Extract the [X, Y] coordinate from the center of the cell holding the provided text.  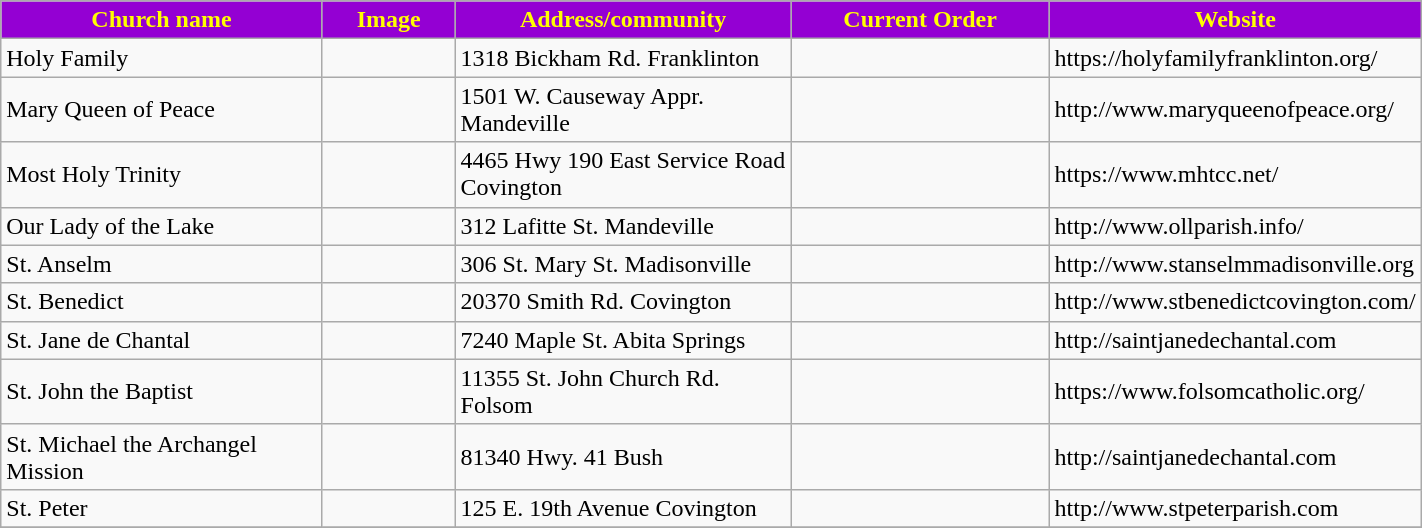
20370 Smith Rd. Covington [623, 302]
http://www.maryqueenofpeace.org/ [1235, 110]
St. Jane de Chantal [162, 340]
1318 Bickham Rd. Franklinton [623, 58]
Current Order [920, 20]
St. Benedict [162, 302]
http://www.stpeterparish.com [1235, 508]
7240 Maple St. Abita Springs [623, 340]
Most Holy Trinity [162, 174]
Website [1235, 20]
St. Michael the Archangel Mission [162, 456]
Our Lady of the Lake [162, 226]
http://www.stanselmmadisonville.org [1235, 264]
Mary Queen of Peace [162, 110]
Image [388, 20]
Address/community [623, 20]
81340 Hwy. 41 Bush [623, 456]
312 Lafitte St. Mandeville [623, 226]
St. John the Baptist [162, 392]
St. Peter [162, 508]
Holy Family [162, 58]
https://holyfamilyfranklinton.org/ [1235, 58]
Church name [162, 20]
306 St. Mary St. Madisonville [623, 264]
1501 W. Causeway Appr. Mandeville [623, 110]
St. Anselm [162, 264]
http://www.ollparish.info/ [1235, 226]
4465 Hwy 190 East Service Road Covington [623, 174]
11355 St. John Church Rd. Folsom [623, 392]
https://www.mhtcc.net/ [1235, 174]
https://www.folsomcatholic.org/ [1235, 392]
125 E. 19th Avenue Covington [623, 508]
http://www.stbenedictcovington.com/ [1235, 302]
